Locate the cell with the specified text and output its (X, Y) center coordinate. 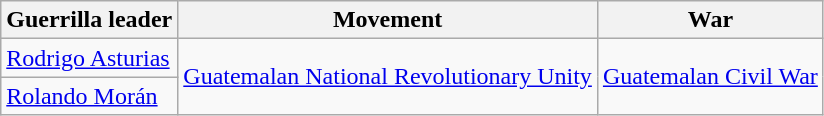
Guerrilla leader (90, 20)
Movement (388, 20)
Rolando Morán (90, 96)
War (710, 20)
Guatemalan National Revolutionary Unity (388, 77)
Guatemalan Civil War (710, 77)
Rodrigo Asturias (90, 58)
